Scan for the cell matching the given text and deliver its [X, Y] coordinate at center. 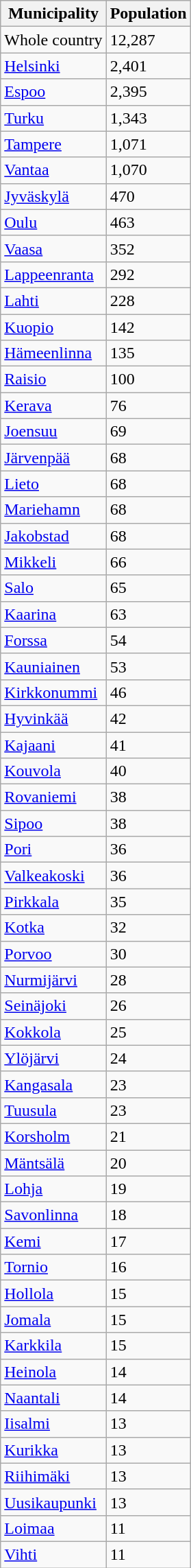
Vantaa [53, 170]
Kotka [53, 928]
26 [148, 1006]
Ylöjärvi [53, 1058]
Hämeenlinna [53, 353]
Hyvinkää [53, 718]
142 [148, 327]
28 [148, 980]
21 [148, 1136]
30 [148, 954]
Kerava [53, 406]
Riihimäki [53, 1476]
Pori [53, 850]
35 [148, 902]
Savonlinna [53, 1215]
228 [148, 301]
Oulu [53, 222]
Iisalmi [53, 1424]
12,287 [148, 40]
Kuopio [53, 327]
352 [148, 248]
Karkkila [53, 1346]
Seinäjoki [53, 1006]
Lieto [53, 484]
Kajaani [53, 745]
Municipality [53, 14]
Kemi [53, 1241]
Nurmijärvi [53, 980]
Kaarina [53, 614]
Whole country [53, 40]
Naantali [53, 1398]
46 [148, 692]
Mäntsälä [53, 1163]
18 [148, 1215]
Pirkkala [53, 902]
Turku [53, 118]
Lohja [53, 1189]
Uusikaupunki [53, 1502]
1,070 [148, 170]
54 [148, 640]
42 [148, 718]
1,071 [148, 144]
Mariehamn [53, 510]
Sipoo [53, 823]
65 [148, 588]
292 [148, 274]
Joensuu [53, 432]
Järvenpää [53, 458]
Population [148, 14]
53 [148, 666]
Porvoo [53, 954]
2,395 [148, 92]
76 [148, 406]
Salo [53, 588]
19 [148, 1189]
2,401 [148, 66]
Kirkkonummi [53, 692]
Jyväskylä [53, 196]
Lappeenranta [53, 274]
Kouvola [53, 771]
Kokkola [53, 1032]
Helsinki [53, 66]
470 [148, 196]
Lahti [53, 301]
Tampere [53, 144]
Hollola [53, 1294]
41 [148, 745]
Valkeakoski [53, 876]
69 [148, 432]
32 [148, 928]
Loimaa [53, 1528]
Mikkeli [53, 562]
Tornio [53, 1267]
Raisio [53, 379]
Jomala [53, 1320]
17 [148, 1241]
16 [148, 1267]
40 [148, 771]
1,343 [148, 118]
Forssa [53, 640]
25 [148, 1032]
Kauniainen [53, 666]
Espoo [53, 92]
20 [148, 1163]
Vihti [53, 1554]
Jakobstad [53, 536]
Kangasala [53, 1084]
135 [148, 353]
Heinola [53, 1372]
66 [148, 562]
24 [148, 1058]
Rovaniemi [53, 797]
Vaasa [53, 248]
Tuusula [53, 1110]
Kurikka [53, 1450]
100 [148, 379]
63 [148, 614]
Korsholm [53, 1136]
463 [148, 222]
